Detect which cell encompasses the target text, then output its [x, y] center coordinate. 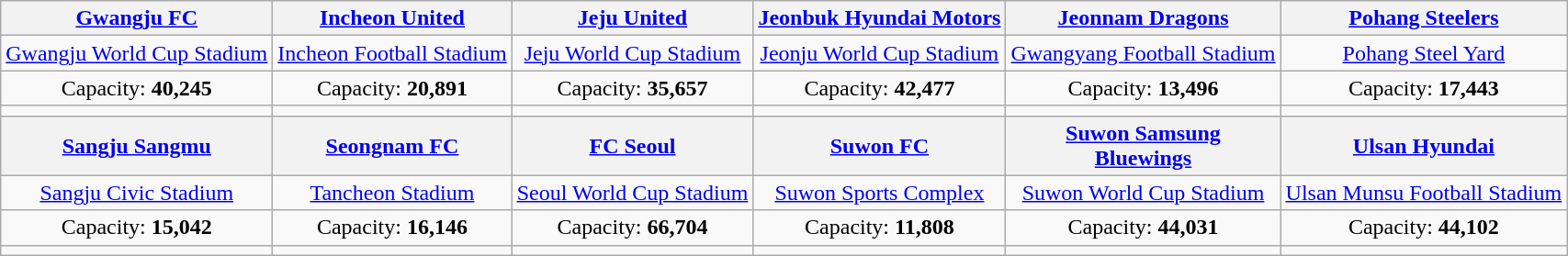
Seongnam FC [392, 145]
Pohang Steelers [1424, 18]
Capacity: 17,443 [1424, 88]
Capacity: 16,146 [392, 228]
Pohang Steel Yard [1424, 53]
Jeonju World Cup Stadium [880, 53]
Ulsan Hyundai [1424, 145]
Capacity: 42,477 [880, 88]
Sangju Sangmu [137, 145]
Jeju United [632, 18]
Suwon Sports Complex [880, 193]
Capacity: 35,657 [632, 88]
Capacity: 15,042 [137, 228]
Capacity: 66,704 [632, 228]
Jeonbuk Hyundai Motors [880, 18]
Jeju World Cup Stadium [632, 53]
Ulsan Munsu Football Stadium [1424, 193]
Suwon World Cup Stadium [1143, 193]
Gwangju FC [137, 18]
Suwon SamsungBluewings [1143, 145]
Capacity: 20,891 [392, 88]
Capacity: 44,102 [1424, 228]
Suwon FC [880, 145]
Gwangyang Football Stadium [1143, 53]
Sangju Civic Stadium [137, 193]
Jeonnam Dragons [1143, 18]
Incheon Football Stadium [392, 53]
Gwangju World Cup Stadium [137, 53]
Capacity: 13,496 [1143, 88]
Capacity: 11,808 [880, 228]
FC Seoul [632, 145]
Seoul World Cup Stadium [632, 193]
Incheon United [392, 18]
Capacity: 44,031 [1143, 228]
Capacity: 40,245 [137, 88]
Tancheon Stadium [392, 193]
